Provide the (x, y) coordinate of the cell's center where the given text is located.  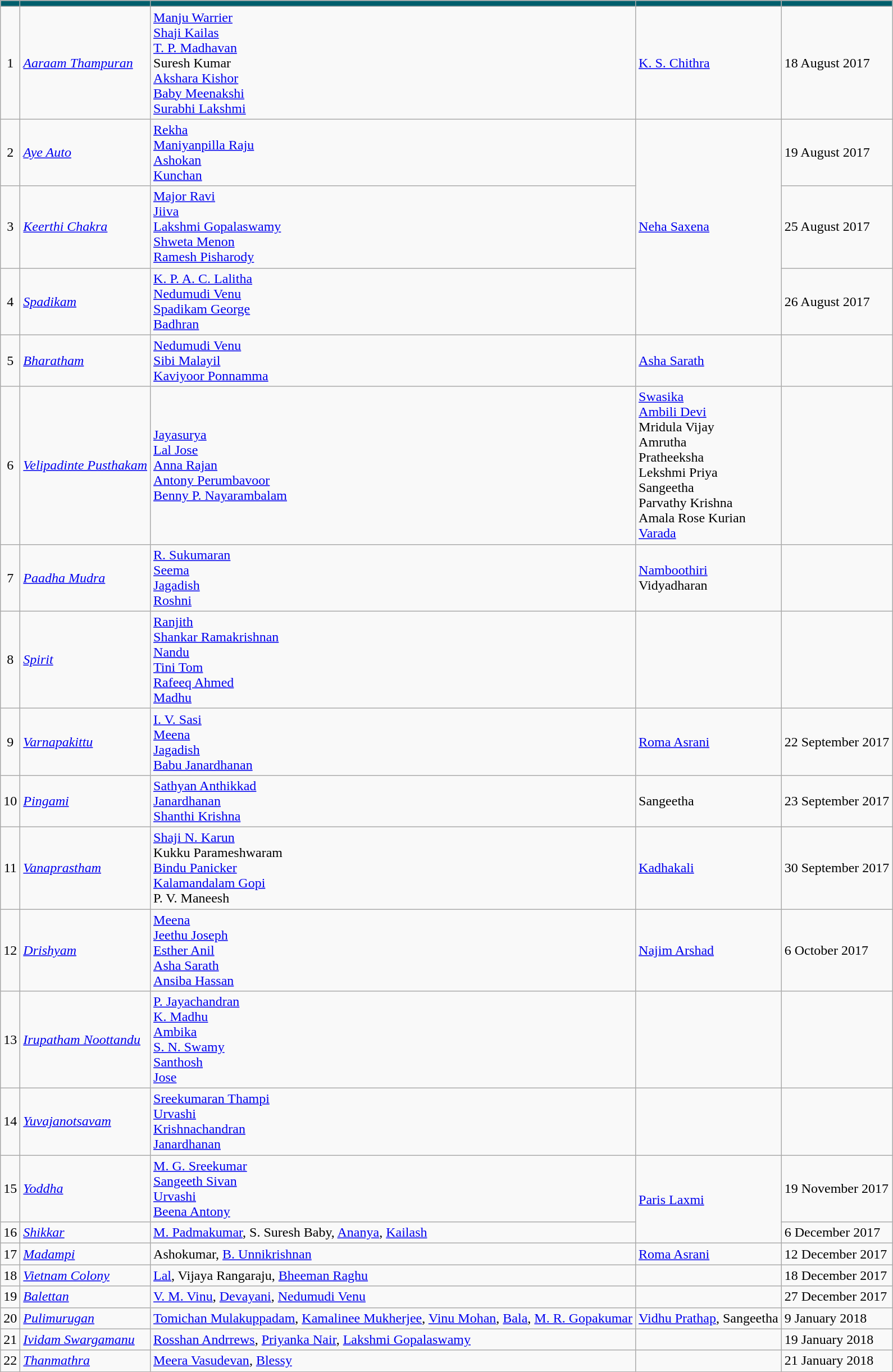
Irupatham Noottandu (85, 1040)
RanjithShankar RamakrishnanNanduTini TomRafeeq AhmedMadhu (393, 659)
Aaraam Thampuran (85, 63)
8 (10, 659)
JayasuryaLal JoseAnna RajanAntony PerumbavoorBenny P. Nayarambalam (393, 465)
NamboothiriVidyadharan (709, 577)
M. Padmakumar, S. Suresh Baby, Ananya, Kailash (393, 1233)
Vietnam Colony (85, 1275)
RekhaManiyanpilla RajuAshokanKunchan (393, 153)
Pingami (85, 801)
19 (10, 1297)
18 December 2017 (837, 1275)
21 (10, 1339)
27 December 2017 (837, 1297)
3 (10, 227)
Major RaviJiivaLakshmi GopalaswamyShweta MenonRamesh Pisharody (393, 227)
23 September 2017 (837, 801)
6 (10, 465)
18 August 2017 (837, 63)
Asha Sarath (709, 361)
Lal, Vijaya Rangaraju, Bheeman Raghu (393, 1275)
K. P. A. C. LalithaNedumudi VenuSpadikam GeorgeBadhran (393, 301)
1 (10, 63)
Balettan (85, 1297)
9 January 2018 (837, 1318)
7 (10, 577)
9 (10, 741)
Madampi (85, 1254)
R. SukumaranSeemaJagadishRoshni (393, 577)
M. G. SreekumarSangeeth SivanUrvashiBeena Antony (393, 1188)
Keerthi Chakra (85, 227)
Nedumudi VenuSibi MalayilKaviyoor Ponnamma (393, 361)
SwasikaAmbili DeviMridula VijayAmruthaPratheekshaLekshmi PriyaSangeethaParvathy KrishnaAmala Rose KurianVarada (709, 465)
30 September 2017 (837, 868)
25 August 2017 (837, 227)
12 December 2017 (837, 1254)
I. V. SasiMeenaJagadishBabu Janardhanan (393, 741)
22 (10, 1361)
19 November 2017 (837, 1188)
19 August 2017 (837, 153)
Spirit (85, 659)
12 (10, 950)
Manju WarrierShaji KailasT. P. MadhavanSuresh KumarAkshara KishorBaby MeenakshiSurabhi Lakshmi (393, 63)
MeenaJeethu JosephEsther AnilAsha SarathAnsiba Hassan (393, 950)
21 January 2018 (837, 1361)
Varnapakittu (85, 741)
19 January 2018 (837, 1339)
14 (10, 1122)
Ividam Swargamanu (85, 1339)
V. M. Vinu, Devayani, Nedumudi Venu (393, 1297)
11 (10, 868)
Sathyan AnthikkadJanardhananShanthi Krishna (393, 801)
Kadhakali (709, 868)
6 October 2017 (837, 950)
22 September 2017 (837, 741)
15 (10, 1188)
Aye Auto (85, 153)
K. S. Chithra (709, 63)
Thanmathra (85, 1361)
Najim Arshad (709, 950)
Rosshan Andrrews, Priyanka Nair, Lakshmi Gopalaswamy (393, 1339)
4 (10, 301)
Bharatham (85, 361)
Paris Laxmi (709, 1200)
Meera Vasudevan, Blessy (393, 1361)
Drishyam (85, 950)
Yuvajanotsavam (85, 1122)
Tomichan Mulakuppadam, Kamalinee Mukherjee, Vinu Mohan, Bala, M. R. Gopakumar (393, 1318)
6 December 2017 (837, 1233)
18 (10, 1275)
5 (10, 361)
Shikkar (85, 1233)
Paadha Mudra (85, 577)
Sangeetha (709, 801)
Ashokumar, B. Unnikrishnan (393, 1254)
Pulimurugan (85, 1318)
Velipadinte Pusthakam (85, 465)
13 (10, 1040)
Neha Saxena (709, 227)
Spadikam (85, 301)
Vidhu Prathap, Sangeetha (709, 1318)
Sreekumaran ThampiUrvashiKrishnachandranJanardhanan (393, 1122)
Shaji N. KarunKukku ParameshwaramBindu PanickerKalamandalam GopiP. V. Maneesh (393, 868)
Vanaprastham (85, 868)
10 (10, 801)
17 (10, 1254)
2 (10, 153)
16 (10, 1233)
20 (10, 1318)
Yoddha (85, 1188)
26 August 2017 (837, 301)
P. JayachandranK. MadhuAmbikaS. N. SwamySanthoshJose (393, 1040)
